From the cell containing the given text, extract its center point as (X, Y) coordinate. 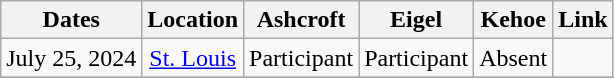
St. Louis (193, 58)
Location (193, 20)
Kehoe (514, 20)
July 25, 2024 (72, 58)
Ashcroft (302, 20)
Link (583, 20)
Absent (514, 58)
Dates (72, 20)
Eigel (416, 20)
